Scan for the cell matching the given text and deliver its (x, y) coordinate at center. 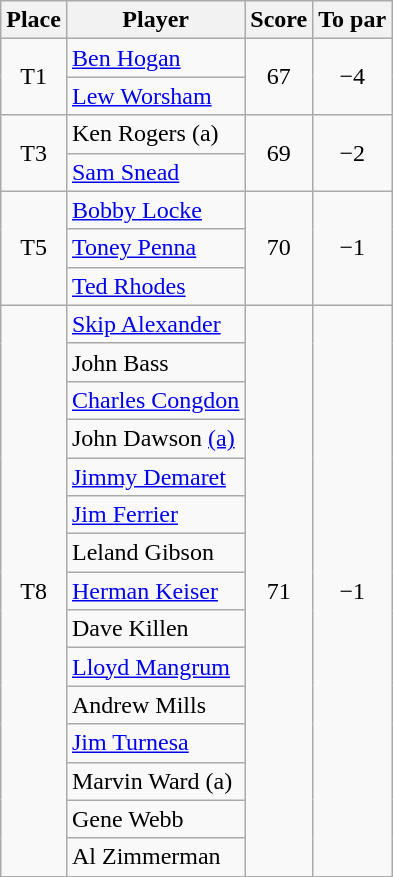
67 (279, 77)
Ben Hogan (155, 58)
Andrew Mills (155, 705)
71 (279, 590)
Player (155, 20)
Gene Webb (155, 819)
Jim Turnesa (155, 743)
T8 (34, 590)
Toney Penna (155, 248)
Marvin Ward (a) (155, 781)
John Dawson (a) (155, 438)
Herman Keiser (155, 591)
70 (279, 248)
T3 (34, 153)
Ken Rogers (a) (155, 134)
69 (279, 153)
T5 (34, 248)
Lew Worsham (155, 96)
Al Zimmerman (155, 857)
Dave Killen (155, 629)
Bobby Locke (155, 210)
Score (279, 20)
Charles Congdon (155, 400)
−4 (352, 77)
To par (352, 20)
Sam Snead (155, 172)
Ted Rhodes (155, 286)
−2 (352, 153)
Leland Gibson (155, 553)
Jim Ferrier (155, 515)
Lloyd Mangrum (155, 667)
Skip Alexander (155, 324)
Place (34, 20)
T1 (34, 77)
John Bass (155, 362)
Jimmy Demaret (155, 477)
